Detect which cell encompasses the target text, then output its [X, Y] center coordinate. 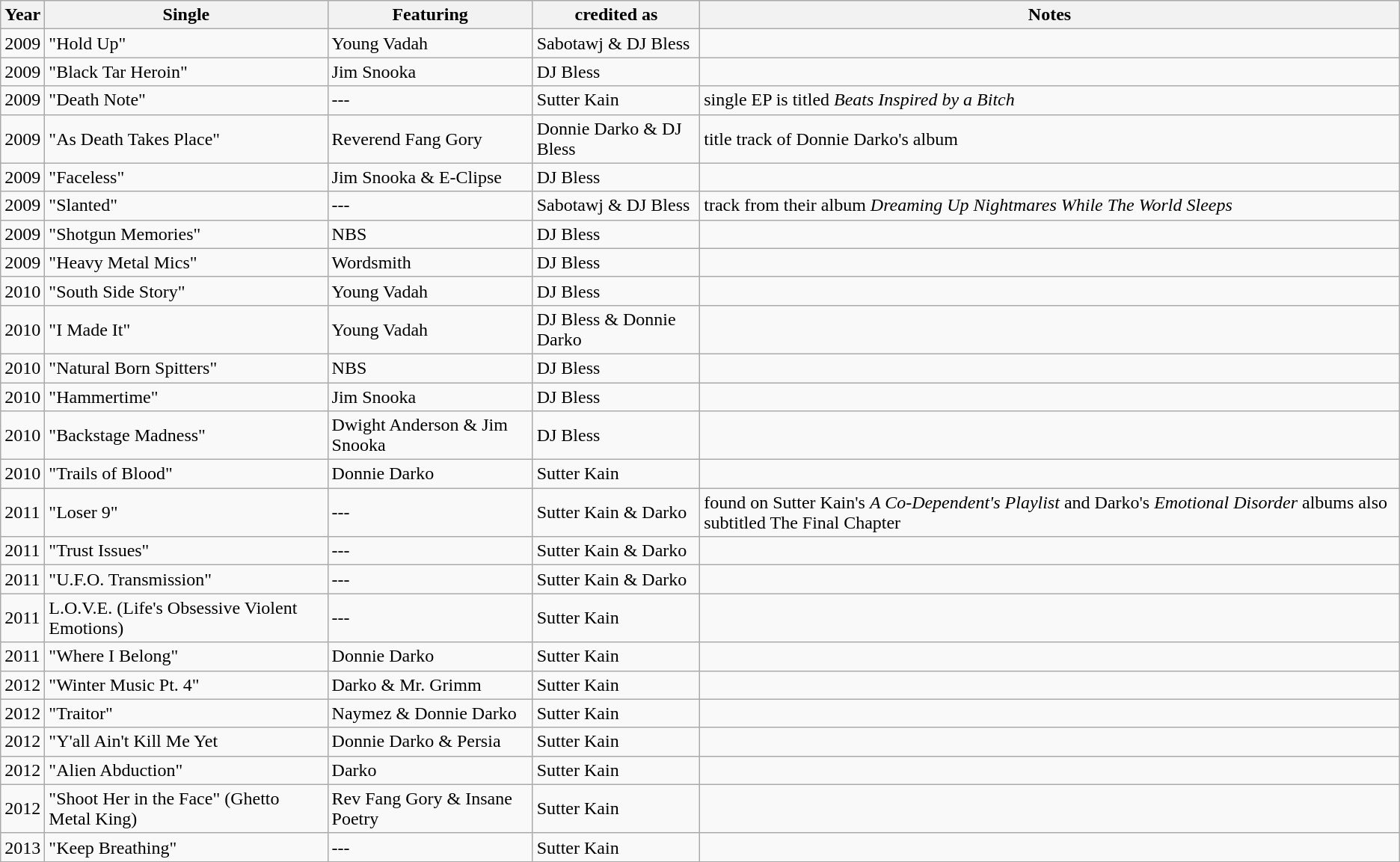
Naymez & Donnie Darko [430, 713]
L.O.V.E. (Life's Obsessive Violent Emotions) [186, 618]
"Loser 9" [186, 513]
"South Side Story" [186, 291]
"I Made It" [186, 329]
Donnie Darko & DJ Bless [616, 139]
Year [22, 15]
"Black Tar Heroin" [186, 72]
"Faceless" [186, 177]
"Y'all Ain't Kill Me Yet [186, 742]
title track of Donnie Darko's album [1050, 139]
"Slanted" [186, 206]
2013 [22, 847]
"Winter Music Pt. 4" [186, 685]
"Backstage Madness" [186, 435]
Darko & Mr. Grimm [430, 685]
Reverend Fang Gory [430, 139]
"U.F.O. Transmission" [186, 579]
found on Sutter Kain's A Co-Dependent's Playlist and Darko's Emotional Disorder albums also subtitled The Final Chapter [1050, 513]
Notes [1050, 15]
Donnie Darko & Persia [430, 742]
"Heavy Metal Mics" [186, 262]
"As Death Takes Place" [186, 139]
track from their album Dreaming Up Nightmares While The World Sleeps [1050, 206]
Single [186, 15]
"Keep Breathing" [186, 847]
"Trust Issues" [186, 551]
"Traitor" [186, 713]
"Trails of Blood" [186, 474]
Dwight Anderson & Jim Snooka [430, 435]
"Shotgun Memories" [186, 234]
Wordsmith [430, 262]
Rev Fang Gory & Insane Poetry [430, 809]
Darko [430, 770]
"Hold Up" [186, 43]
credited as [616, 15]
"Natural Born Spitters" [186, 368]
single EP is titled Beats Inspired by a Bitch [1050, 100]
"Death Note" [186, 100]
Jim Snooka & E-Clipse [430, 177]
"Shoot Her in the Face" (Ghetto Metal King) [186, 809]
DJ Bless & Donnie Darko [616, 329]
Featuring [430, 15]
"Alien Abduction" [186, 770]
"Hammertime" [186, 397]
"Where I Belong" [186, 656]
